Pinpoint the cell where the given text exists, returning its [x, y] midpoint coordinate. 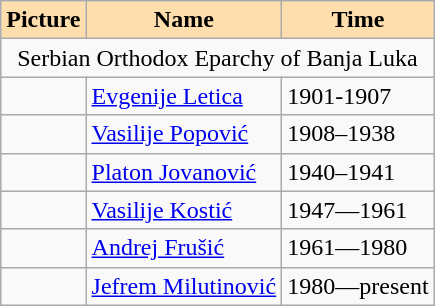
1901-1907 [358, 96]
Serbian Orthodox Eparchy of Banja Luka [218, 58]
Evgenije Letica [184, 96]
Vasilije Popović [184, 134]
Vasilije Kostić [184, 210]
Time [358, 20]
1908–1938 [358, 134]
1980—present [358, 286]
Jefrem Milutinović [184, 286]
1947—1961 [358, 210]
1961—1980 [358, 248]
Platon Jovanović [184, 172]
Picture [44, 20]
Andrej Frušić [184, 248]
Name [184, 20]
1940–1941 [358, 172]
